Locate the cell with the specified text and output its [x, y] center coordinate. 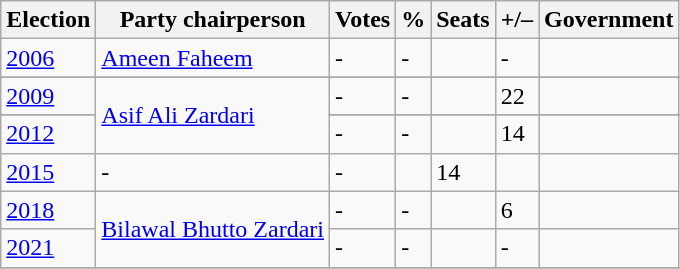
2018 [48, 210]
Party chairperson [213, 20]
Votes [362, 20]
22 [516, 96]
Seats [463, 20]
2009 [48, 96]
2006 [48, 58]
6 [516, 210]
2021 [48, 248]
2015 [48, 172]
Election [48, 20]
% [414, 20]
Government [609, 20]
Bilawal Bhutto Zardari [213, 229]
2012 [48, 134]
+/– [516, 20]
Asif Ali Zardari [213, 115]
Ameen Faheem [213, 58]
